Identify which cell holds the provided text, then report its [x, y] central coordinate. 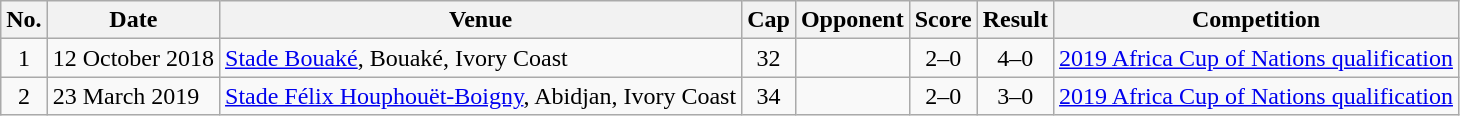
Stade Bouaké, Bouaké, Ivory Coast [481, 58]
Competition [1256, 20]
Venue [481, 20]
Score [943, 20]
1 [24, 58]
Cap [769, 20]
Opponent [852, 20]
23 March 2019 [133, 96]
4–0 [1015, 58]
12 October 2018 [133, 58]
Stade Félix Houphouët-Boigny, Abidjan, Ivory Coast [481, 96]
Result [1015, 20]
34 [769, 96]
No. [24, 20]
2 [24, 96]
32 [769, 58]
Date [133, 20]
3–0 [1015, 96]
